Provide the [x, y] coordinate of the cell's center where the given text is located.  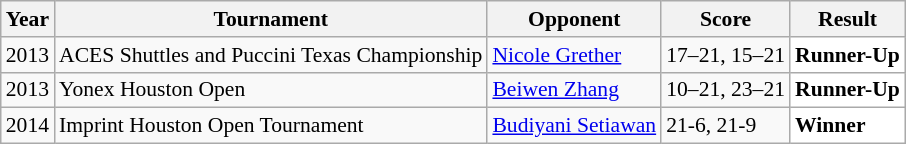
Yonex Houston Open [270, 90]
Tournament [270, 19]
21-6, 21-9 [726, 126]
Nicole Grether [574, 55]
Winner [848, 126]
10–21, 23–21 [726, 90]
Beiwen Zhang [574, 90]
Year [28, 19]
17–21, 15–21 [726, 55]
2014 [28, 126]
Imprint Houston Open Tournament [270, 126]
Budiyani Setiawan [574, 126]
Score [726, 19]
ACES Shuttles and Puccini Texas Championship [270, 55]
Result [848, 19]
Opponent [574, 19]
